For the text-containing cell, return its midpoint in [X, Y] coordinate format. 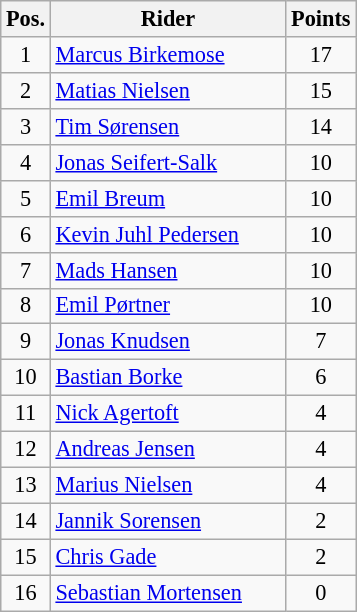
1 [26, 55]
Pos. [26, 19]
Emil Pørtner [168, 306]
Mads Hansen [168, 270]
13 [26, 485]
Tim Sørensen [168, 126]
5 [26, 198]
Rider [168, 19]
Bastian Borke [168, 378]
11 [26, 414]
9 [26, 342]
Jannik Sorensen [168, 521]
Points [321, 19]
17 [321, 55]
3 [26, 126]
12 [26, 450]
Jonas Seifert-Salk [168, 162]
Jonas Knudsen [168, 342]
16 [26, 593]
Sebastian Mortensen [168, 593]
Nick Agertoft [168, 414]
Marcus Birkemose [168, 55]
Chris Gade [168, 557]
0 [321, 593]
Kevin Juhl Pedersen [168, 234]
Matias Nielsen [168, 90]
8 [26, 306]
Emil Breum [168, 198]
Marius Nielsen [168, 485]
Andreas Jensen [168, 450]
